Determine the (X, Y) coordinate at the center of the cell enclosing the given text.  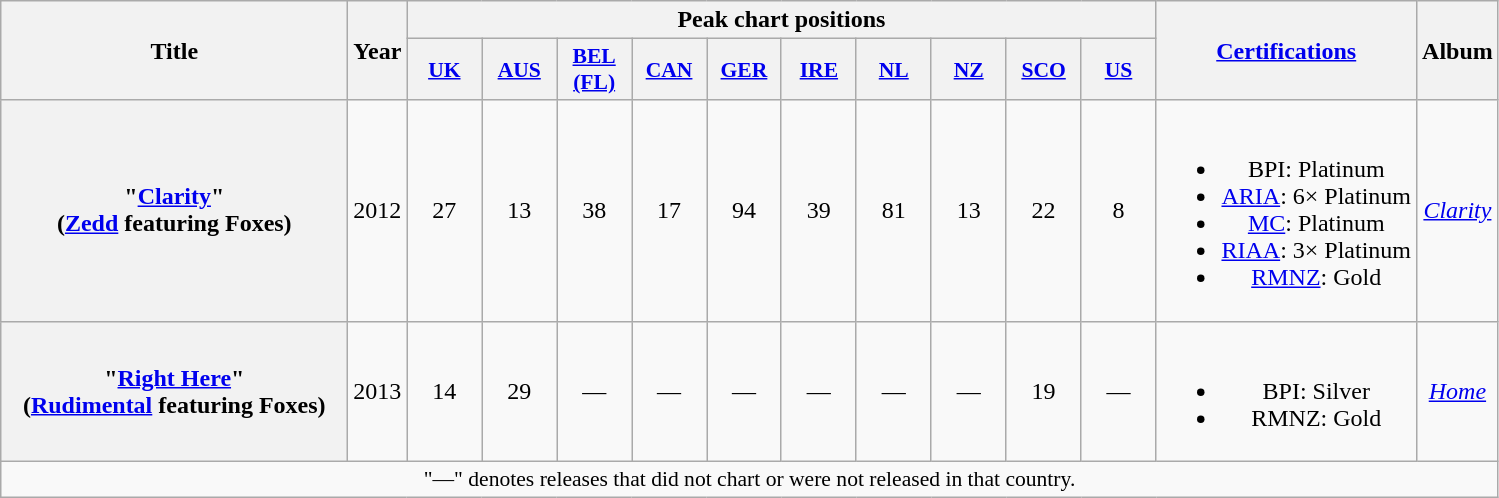
27 (444, 210)
81 (894, 210)
17 (670, 210)
8 (1118, 210)
GER (744, 70)
Certifications (1286, 50)
38 (594, 210)
AUS (520, 70)
Clarity (1458, 210)
BPI: PlatinumARIA: 6× PlatinumMC: PlatinumRIAA: 3× PlatinumRMNZ: Gold (1286, 210)
14 (444, 391)
"—" denotes releases that did not chart or were not released in that country. (750, 479)
Peak chart positions (782, 20)
Title (174, 50)
Home (1458, 391)
22 (1044, 210)
NL (894, 70)
BEL(FL) (594, 70)
"Right Here"(Rudimental featuring Foxes) (174, 391)
29 (520, 391)
UK (444, 70)
"Clarity"(Zedd featuring Foxes) (174, 210)
US (1118, 70)
SCO (1044, 70)
BPI: SilverRMNZ: Gold (1286, 391)
2013 (378, 391)
NZ (968, 70)
19 (1044, 391)
39 (818, 210)
94 (744, 210)
CAN (670, 70)
2012 (378, 210)
Album (1458, 50)
Year (378, 50)
IRE (818, 70)
